Identify which cell holds the provided text, then report its [X, Y] central coordinate. 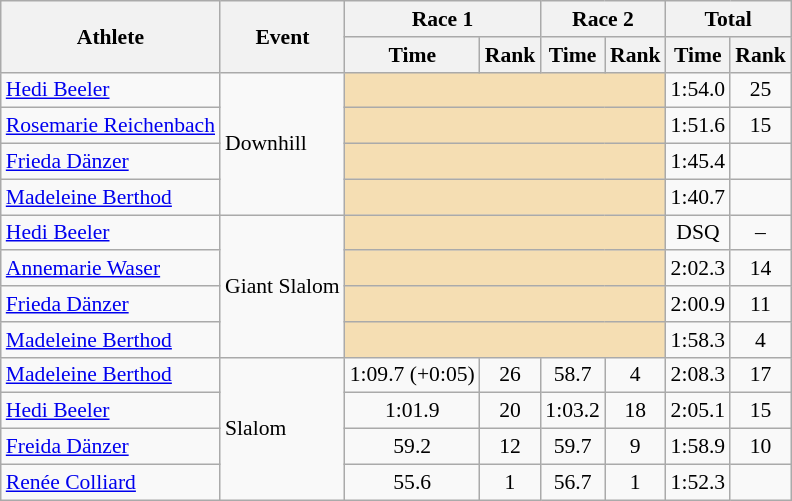
DSQ [698, 233]
– [760, 233]
Athlete [110, 36]
2:00.9 [698, 304]
1:40.7 [698, 197]
Renée Colliard [110, 482]
1:45.4 [698, 162]
2:08.3 [698, 375]
20 [510, 411]
1:58.9 [698, 447]
11 [760, 304]
55.6 [412, 482]
1:03.2 [572, 411]
2:02.3 [698, 269]
Annemarie Waser [110, 269]
1:58.3 [698, 340]
26 [510, 375]
Race 1 [443, 19]
12 [510, 447]
18 [636, 411]
14 [760, 269]
9 [636, 447]
1:09.7 (+0:05) [412, 375]
1:54.0 [698, 90]
Downhill [282, 143]
1:52.3 [698, 482]
Event [282, 36]
2:05.1 [698, 411]
10 [760, 447]
Giant Slalom [282, 286]
17 [760, 375]
Freida Dänzer [110, 447]
56.7 [572, 482]
59.2 [412, 447]
Rosemarie Reichenbach [110, 126]
Race 2 [602, 19]
25 [760, 90]
Slalom [282, 428]
58.7 [572, 375]
1:01.9 [412, 411]
Total [728, 19]
59.7 [572, 447]
1:51.6 [698, 126]
